Output the [X, Y] coordinate of the center of the cell containing the given text.  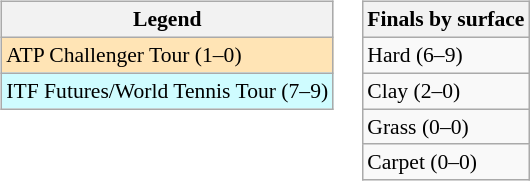
Legend [167, 20]
Carpet (0–0) [446, 162]
Clay (2–0) [446, 91]
ATP Challenger Tour (1–0) [167, 55]
Finals by surface [446, 20]
ITF Futures/World Tennis Tour (7–9) [167, 91]
Hard (6–9) [446, 55]
Grass (0–0) [446, 127]
